Pinpoint the cell where the given text exists, returning its [X, Y] midpoint coordinate. 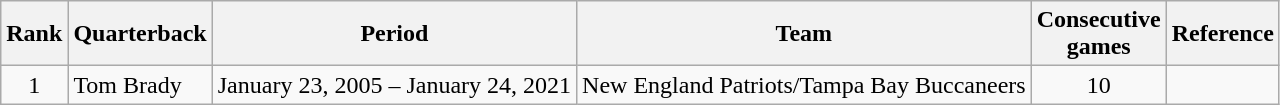
10 [1098, 85]
Rank [34, 34]
January 23, 2005 – January 24, 2021 [394, 85]
Reference [1222, 34]
1 [34, 85]
Quarterback [140, 34]
Consecutivegames [1098, 34]
Team [804, 34]
Period [394, 34]
New England Patriots/Tampa Bay Buccaneers [804, 85]
Tom Brady [140, 85]
